Return the (x, y) coordinate for the center point of the cell that contains the specified text.  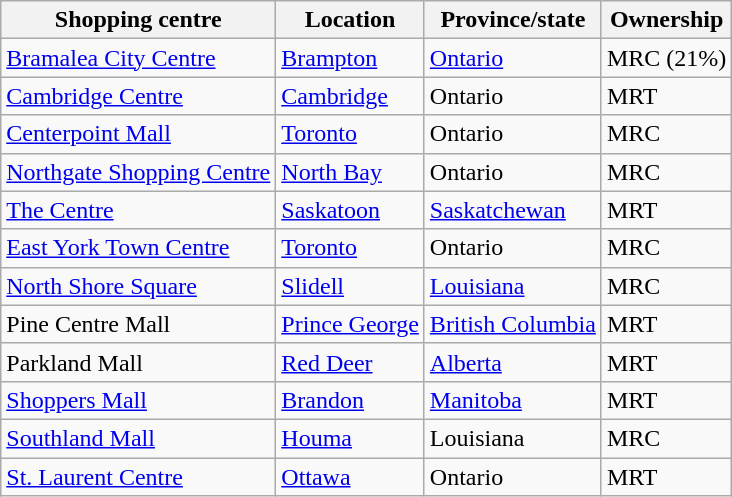
Southland Mall (138, 438)
Brampton (350, 58)
Ownership (666, 20)
St. Laurent Centre (138, 477)
Saskatchewan (512, 210)
North Shore Square (138, 286)
Ottawa (350, 477)
Shoppers Mall (138, 400)
Location (350, 20)
Manitoba (512, 400)
Shopping centre (138, 20)
East York Town Centre (138, 248)
Red Deer (350, 362)
North Bay (350, 172)
Cambridge (350, 96)
Province/state (512, 20)
Slidell (350, 286)
Pine Centre Mall (138, 324)
Parkland Mall (138, 362)
Centerpoint Mall (138, 134)
Houma (350, 438)
Bramalea City Centre (138, 58)
MRC (21%) (666, 58)
Cambridge Centre (138, 96)
Alberta (512, 362)
Saskatoon (350, 210)
Prince George (350, 324)
The Centre (138, 210)
Northgate Shopping Centre (138, 172)
Brandon (350, 400)
British Columbia (512, 324)
